Return (x, y) of the center of cell containing provided text 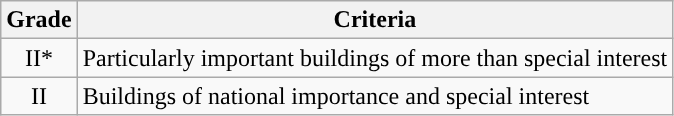
Particularly important buildings of more than special interest (375, 58)
II* (39, 58)
II (39, 96)
Criteria (375, 20)
Buildings of national importance and special interest (375, 96)
Grade (39, 20)
